Scan for the cell matching the given text and deliver its [X, Y] coordinate at center. 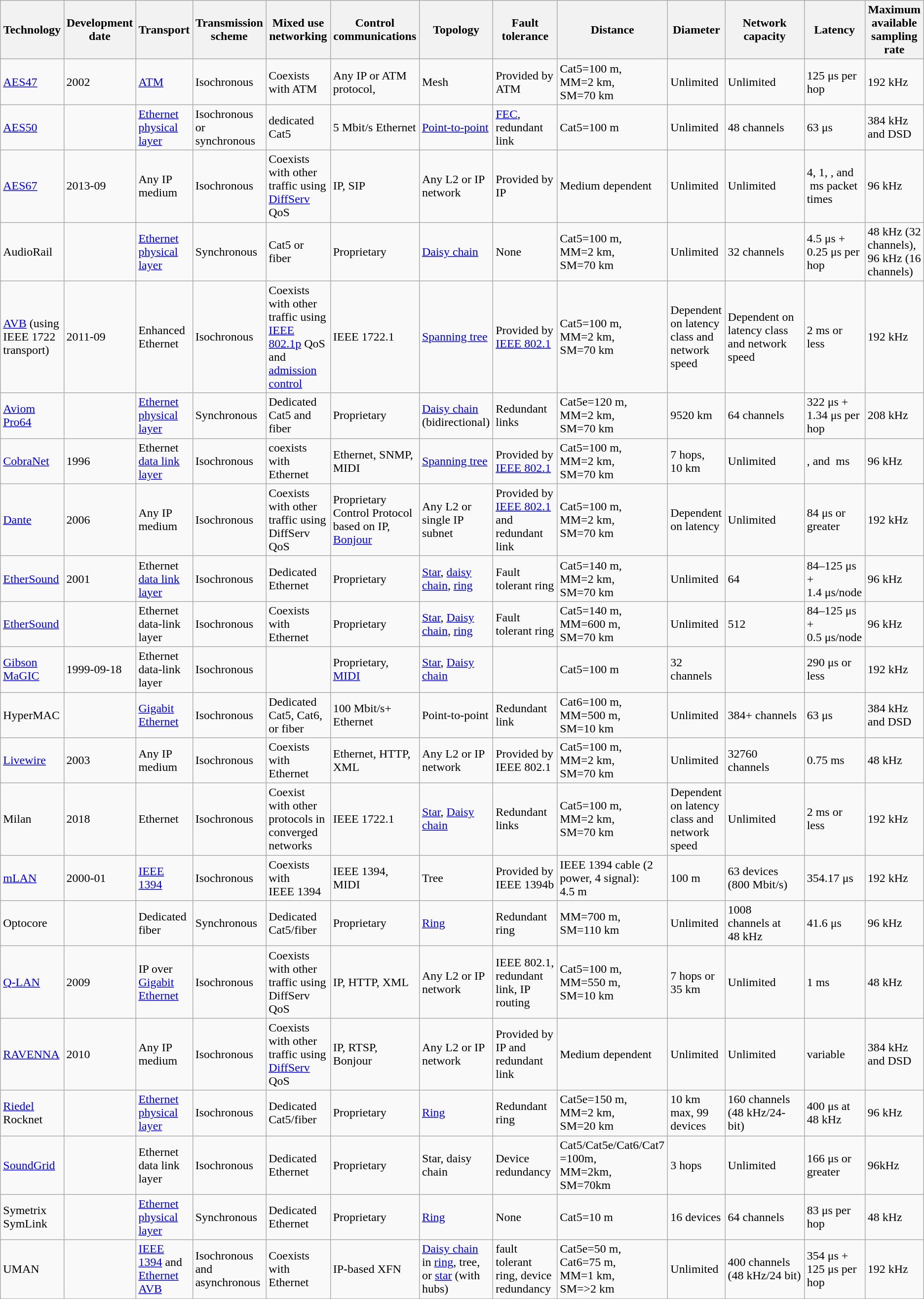
Dependent on latency [696, 520]
Device redundancy [525, 1165]
400 channels (48 kHz/24 bit) [765, 1269]
100 Mbit/s+ Ethernet [375, 715]
Distance [613, 30]
Ethernet, SNMP, MIDI [375, 461]
Development date [100, 30]
2006 [100, 520]
Cat5=140 m, MM=600 m, SM=70 km [613, 624]
96kHz [894, 1165]
Daisy chain [456, 252]
48 kHz (32 channels), 96 kHz (16 channels) [894, 252]
2018 [100, 819]
Network capacity [765, 30]
Tree [456, 878]
Symetrix SymLink [32, 1217]
4.5 μs + 0.25 μs per hop [834, 252]
Dedicated fiber [164, 923]
7 hops, 10 km [696, 461]
Cat5e=50 m, Cat6=75 m, MM=1 km, SM=>2 km [613, 1269]
0.75 ms [834, 761]
Cat5/Cat5e/Cat6/Cat7 =100m, MM=2km, SM=70km [613, 1165]
Provided by IP and redundant link [525, 1054]
Any IP or ATM protocol, [375, 82]
2010 [100, 1054]
IP-based XFN [375, 1269]
5 Mbit/s Ethernet [375, 127]
10 km max, 99 devices [696, 1113]
Gibson MaGIC [32, 669]
Provided by IEEE 802.1 and redundant link [525, 520]
Latency [834, 30]
FEC, redundant link [525, 127]
Enhanced Ethernet [164, 337]
Proprietary Control Protocol based on IP, Bonjour [375, 520]
IEEE 1394 [164, 878]
1008channels at 48 kHz [765, 923]
354 μs + 125 μs per hop [834, 1269]
32760 channels [765, 761]
Proprietary, MIDI [375, 669]
Maximum available sampling rate [894, 30]
Any L2 or single IP subnet [456, 520]
Isochronous and asynchronous [229, 1269]
mLAN [32, 878]
290 μs or less [834, 669]
Transmission scheme [229, 30]
Cat5=10 m [613, 1217]
Livewire [32, 761]
166 μs or greater [834, 1165]
7 hops or 35 km [696, 982]
Gigabit Ethernet [164, 715]
Daisy chain (bidirectional) [456, 416]
Q-LAN [32, 982]
1996 [100, 461]
AVB (using IEEE 1722 transport) [32, 337]
fault tolerant ring, device redundancy [525, 1269]
2003 [100, 761]
Milan [32, 819]
CobraNet [32, 461]
83 μs per hop [834, 1217]
Cat5e=150 m, MM=2 km, SM=20 km [613, 1113]
Transport [164, 30]
IEEE 1394 and Ethernet AVB [164, 1269]
Provided by IEEE 1394b [525, 878]
100 m [696, 878]
IEEE 802.1, redundant link, IP routing [525, 982]
UMAN [32, 1269]
Riedel Rocknet [32, 1113]
2002 [100, 82]
IP, SIP [375, 186]
Topology [456, 30]
, and ms [834, 461]
384+ channels [765, 715]
322 μs + 1.34 μs per hop [834, 416]
dedicated Cat5 [298, 127]
3 hops [696, 1165]
Technology [32, 30]
2001 [100, 578]
4, 1, , and ms packet times [834, 186]
1 ms [834, 982]
125 μs per hop [834, 82]
Ethernet, HTTP, XML [375, 761]
Aviom Pro64 [32, 416]
84 μs or greater [834, 520]
Cat5=140 m, MM=2 km, SM=70 km [613, 578]
Provided by ATM [525, 82]
HyperMAC [32, 715]
IP, HTTP, XML [375, 982]
63 devices (800 Mbit/s) [765, 878]
Fault tolerance [525, 30]
Isochronous or synchronous [229, 127]
Cat6=100 m, MM=500 m, SM=10 km [613, 715]
Cat5e=120 m, MM=2 km, SM=70 km [613, 416]
Cat5 or fiber [298, 252]
Coexists with ATM [298, 82]
Star, daisy chain, ring [456, 578]
160 channels (48 kHz/24-bit) [765, 1113]
AES47 [32, 82]
MM=700 m, SM=110 km [613, 923]
Redundant link [525, 715]
IEEE 1394 cable (2 power, 4 signal): 4.5 m [613, 878]
variable [834, 1054]
Coexists with other traffic using IEEE 802.1p QoS and admission control [298, 337]
Control communications [375, 30]
16 devices [696, 1217]
Dedicated Cat5, Cat6, or fiber [298, 715]
208 kHz [894, 416]
Ethernet [164, 819]
ATM [164, 82]
Dedicated Cat5 and fiber [298, 416]
84–125 μs + 0.5 μs/node [834, 624]
1999-09-18 [100, 669]
2009 [100, 982]
9520 km [696, 416]
Daisy chain in ring, tree, or star (with hubs) [456, 1269]
IP, RTSP, Bonjour [375, 1054]
IP over Gigabit Ethernet [164, 982]
2013-09 [100, 186]
400 μs at 48 kHz [834, 1113]
Star, daisy chain [456, 1165]
Cat5=100 m, MM=550 m, SM=10 km [613, 982]
512 [765, 624]
2000-01 [100, 878]
Star, Daisy chain, ring [456, 624]
SoundGrid [32, 1165]
Dante [32, 520]
AudioRail [32, 252]
RAVENNA [32, 1054]
354.17 μs [834, 878]
Provided by IP [525, 186]
Coexists with IEEE 1394 [298, 878]
41.6 μs [834, 923]
64 [765, 578]
coexists with Ethernet [298, 461]
Coexist with other protocols in converged networks [298, 819]
Optocore [32, 923]
Mesh [456, 82]
84–125 μs + 1.4 μs/node [834, 578]
Mixed use networking [298, 30]
AES67 [32, 186]
48 channels [765, 127]
AES50 [32, 127]
IEEE 1394, MIDI [375, 878]
2011-09 [100, 337]
Diameter [696, 30]
